From the cell containing the given text, extract its center point as [X, Y] coordinate. 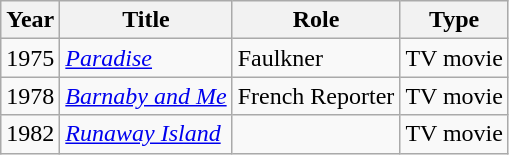
Role [316, 20]
1975 [30, 58]
Runaway Island [146, 134]
Faulkner [316, 58]
1978 [30, 96]
Paradise [146, 58]
French Reporter [316, 96]
Year [30, 20]
Title [146, 20]
1982 [30, 134]
Type [454, 20]
Barnaby and Me [146, 96]
